Detect which cell encompasses the target text, then output its (X, Y) center coordinate. 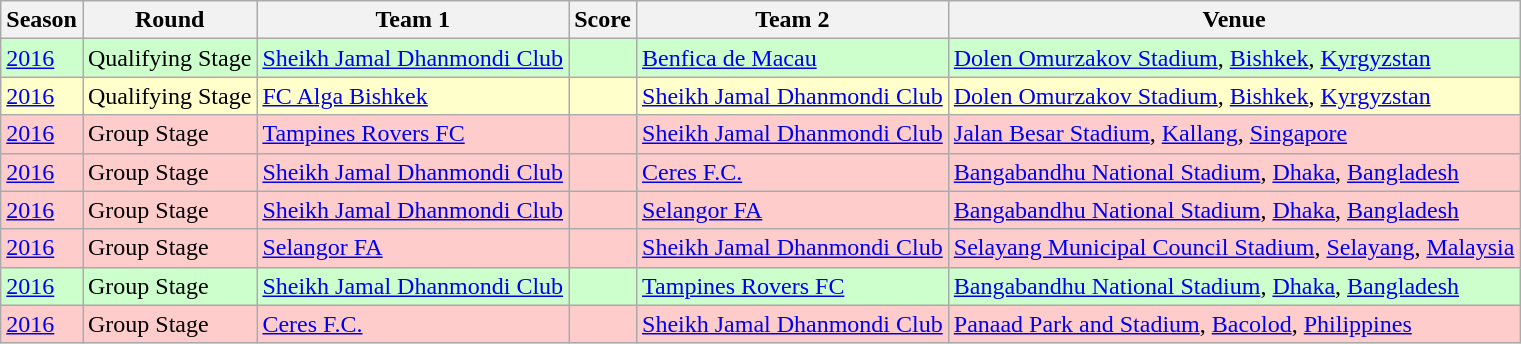
Jalan Besar Stadium, Kallang, Singapore (1234, 134)
Score (603, 20)
Panaad Park and Stadium, Bacolod, Philippines (1234, 324)
Team 2 (793, 20)
Team 1 (413, 20)
Selayang Municipal Council Stadium, Selayang, Malaysia (1234, 248)
Season (42, 20)
Round (169, 20)
Venue (1234, 20)
Benfica de Macau (793, 58)
FC Alga Bishkek (413, 96)
